Output the (X, Y) coordinate of the center of the cell containing the given text.  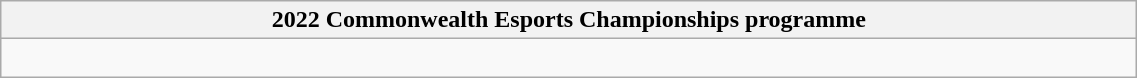
2022 Commonwealth Esports Championships programme (569, 20)
